Provide the (x, y) coordinate of the cell's center where the given text is located.  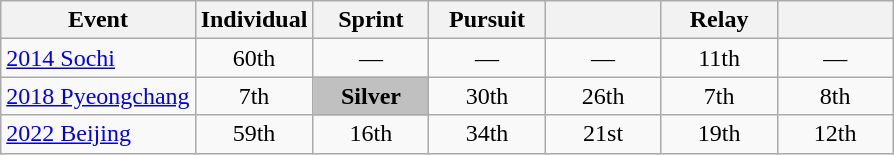
59th (254, 134)
19th (719, 134)
16th (371, 134)
Relay (719, 20)
21st (603, 134)
Sprint (371, 20)
2018 Pyeongchang (98, 96)
Pursuit (487, 20)
34th (487, 134)
8th (835, 96)
Individual (254, 20)
2014 Sochi (98, 58)
30th (487, 96)
12th (835, 134)
Silver (371, 96)
60th (254, 58)
26th (603, 96)
2022 Beijing (98, 134)
Event (98, 20)
11th (719, 58)
